Identify which cell holds the provided text, then report its (x, y) central coordinate. 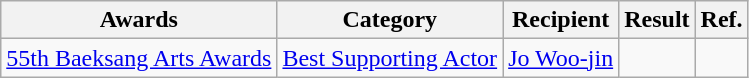
Result (657, 20)
Awards (139, 20)
Best Supporting Actor (390, 58)
55th Baeksang Arts Awards (139, 58)
Jo Woo-jin (561, 58)
Ref. (722, 20)
Recipient (561, 20)
Category (390, 20)
